From the cell containing the given text, extract its center point as [X, Y] coordinate. 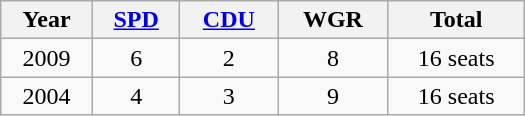
8 [333, 58]
CDU [229, 20]
2004 [47, 96]
SPD [136, 20]
Year [47, 20]
3 [229, 96]
Total [456, 20]
WGR [333, 20]
4 [136, 96]
2009 [47, 58]
9 [333, 96]
2 [229, 58]
6 [136, 58]
